Detect which cell encompasses the target text, then output its (X, Y) center coordinate. 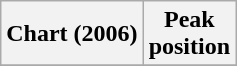
Chart (2006) (72, 34)
Peakposition (189, 34)
